From the cell containing the given text, extract its center point as (X, Y) coordinate. 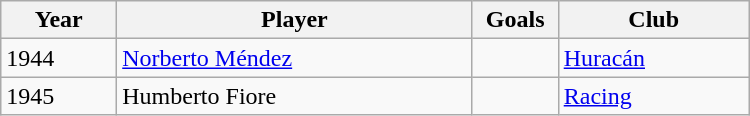
Year (59, 20)
1944 (59, 58)
Norberto Méndez (294, 58)
Goals (515, 20)
Player (294, 20)
Club (654, 20)
Humberto Fiore (294, 96)
Racing (654, 96)
1945 (59, 96)
Huracán (654, 58)
